Detect which cell encompasses the target text, then output its [X, Y] center coordinate. 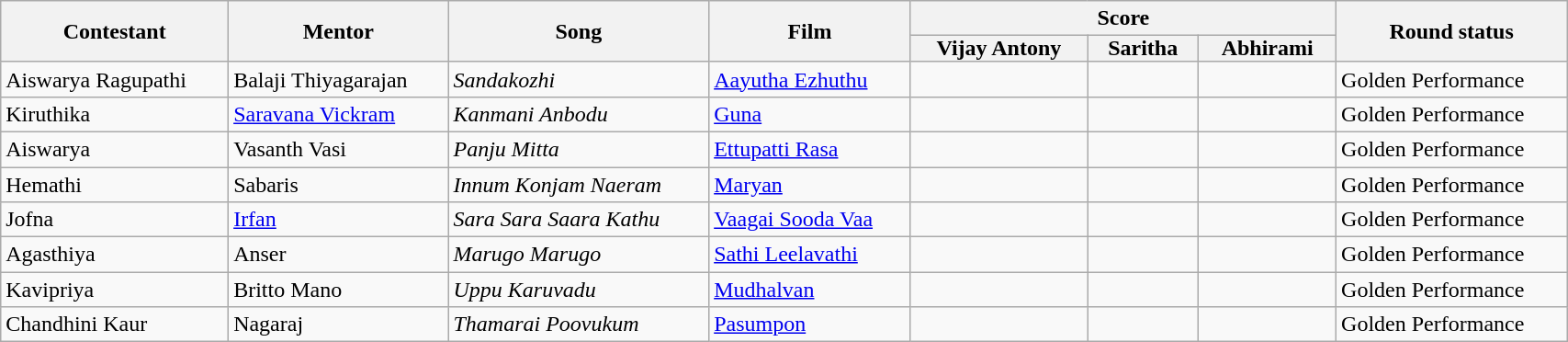
Balaji Thiyagarajan [338, 79]
Aayutha Ezhuthu [810, 79]
Vasanth Vasi [338, 149]
Thamarai Poovukum [579, 325]
Sandakozhi [579, 79]
Uppu Karuvadu [579, 290]
Mudhalvan [810, 290]
Vaagai Sooda Vaa [810, 220]
Irfan [338, 220]
Britto Mano [338, 290]
Song [579, 31]
Anser [338, 255]
Panju Mitta [579, 149]
Score [1122, 18]
Mentor [338, 31]
Kanmani Anbodu [579, 114]
Hemathi [115, 185]
Guna [810, 114]
Vijay Antony [998, 49]
Pasumpon [810, 325]
Saritha [1143, 49]
Maryan [810, 185]
Contestant [115, 31]
Agasthiya [115, 255]
Ettupatti Rasa [810, 149]
Jofna [115, 220]
Nagaraj [338, 325]
Sara Sara Saara Kathu [579, 220]
Abhirami [1268, 49]
Chandhini Kaur [115, 325]
Marugo Marugo [579, 255]
Sathi Leelavathi [810, 255]
Film [810, 31]
Sabaris [338, 185]
Aiswarya Ragupathi [115, 79]
Kavipriya [115, 290]
Kiruthika [115, 114]
Saravana Vickram [338, 114]
Innum Konjam Naeram [579, 185]
Round status [1451, 31]
Aiswarya [115, 149]
